Find where the given text appears and provide that cell's center as (X, Y) coordinate. 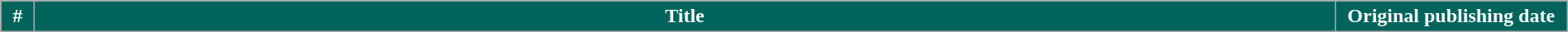
Original publishing date (1451, 16)
Title (685, 16)
# (18, 16)
